For the text-containing cell, return its midpoint in [X, Y] coordinate format. 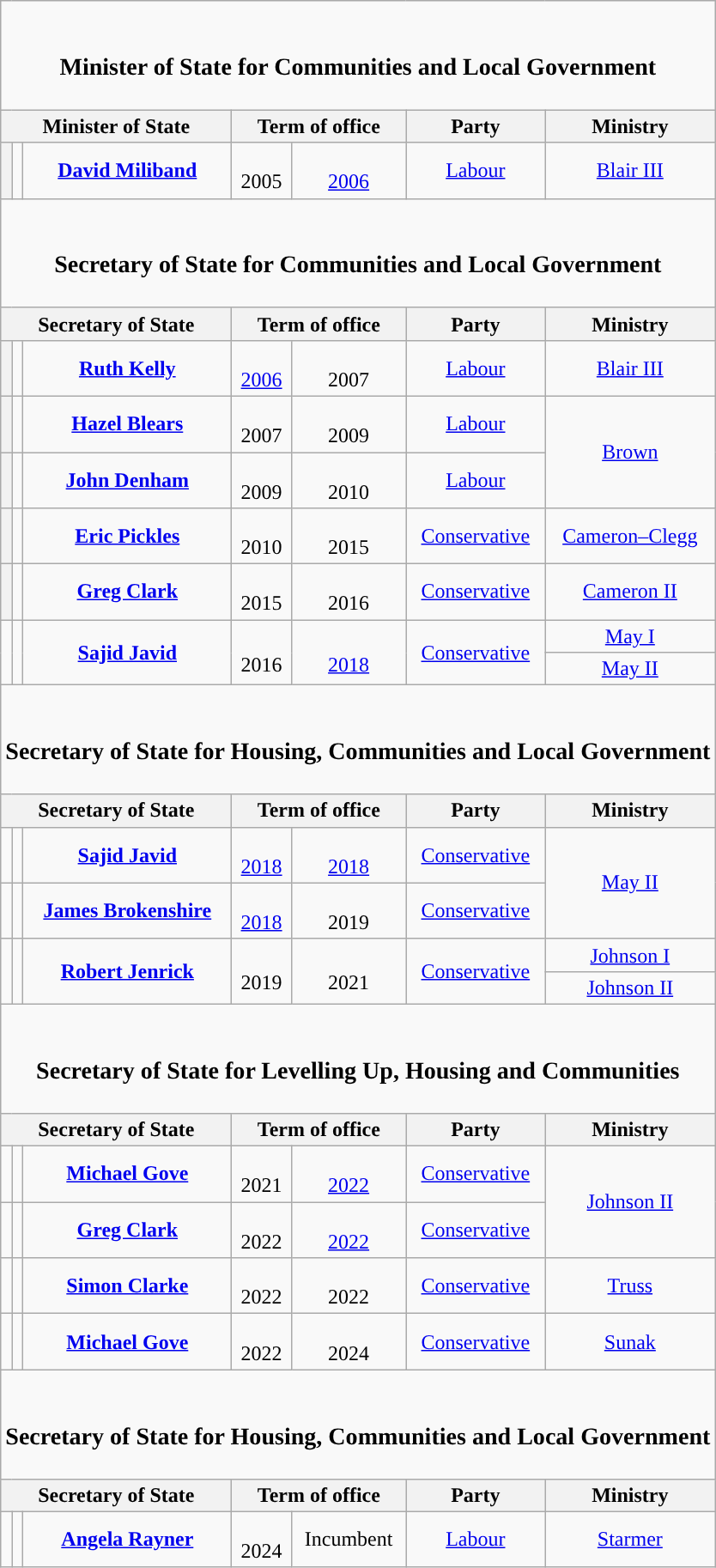
Simon Clarke [127, 1286]
Sunak [630, 1341]
Johnson I [630, 955]
Starmer [630, 1539]
Truss [630, 1286]
Minister of State [117, 126]
Hazel Blears [127, 424]
Brown [630, 452]
Robert Jenrick [127, 971]
Eric Pickles [127, 536]
Angela Rayner [127, 1539]
Ruth Kelly [127, 368]
James Brokenshire [127, 910]
Cameron II [630, 593]
Incumbent [349, 1539]
May I [630, 636]
Cameron–Clegg [630, 536]
Minister of State for Communities and Local Government [358, 55]
Secretary of State for Levelling Up, Housing and Communities [358, 1058]
Secretary of State for Communities and Local Government [358, 252]
John Denham [127, 479]
David Miliband [127, 170]
2005 [261, 170]
